Search for the cell housing the specified text and yield its (x, y) center coordinate. 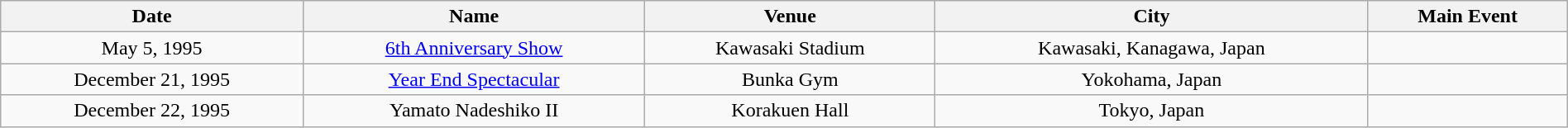
Main Event (1467, 17)
Korakuen Hall (791, 111)
Venue (791, 17)
Yokohama, Japan (1151, 79)
Yamato Nadeshiko II (473, 111)
December 22, 1995 (152, 111)
May 5, 1995 (152, 48)
Kawasaki, Kanagawa, Japan (1151, 48)
December 21, 1995 (152, 79)
City (1151, 17)
Year End Spectacular (473, 79)
Date (152, 17)
6th Anniversary Show (473, 48)
Kawasaki Stadium (791, 48)
Name (473, 17)
Bunka Gym (791, 79)
Tokyo, Japan (1151, 111)
